Return the (x, y) coordinate for the center point of the cell that contains the specified text.  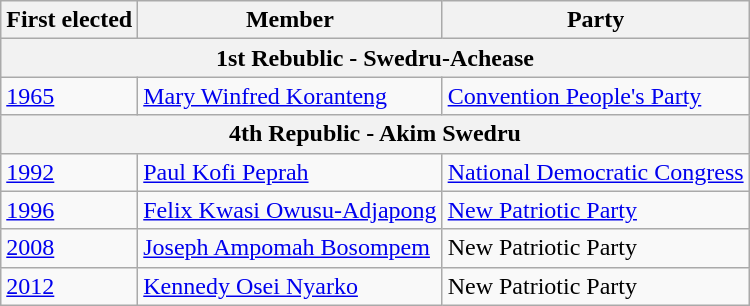
Party (596, 20)
1st Rebublic - Swedru-Achease (375, 58)
2008 (70, 248)
Kennedy Osei Nyarko (290, 286)
National Democratic Congress (596, 172)
2012 (70, 286)
Felix Kwasi Owusu-Adjapong (290, 210)
Joseph Ampomah Bosompem (290, 248)
Mary Winfred Koranteng (290, 96)
1996 (70, 210)
First elected (70, 20)
Convention People's Party (596, 96)
Member (290, 20)
Paul Kofi Peprah (290, 172)
4th Republic - Akim Swedru (375, 134)
1992 (70, 172)
1965 (70, 96)
